Extract the (x, y) coordinate from the center of the cell holding the provided text.  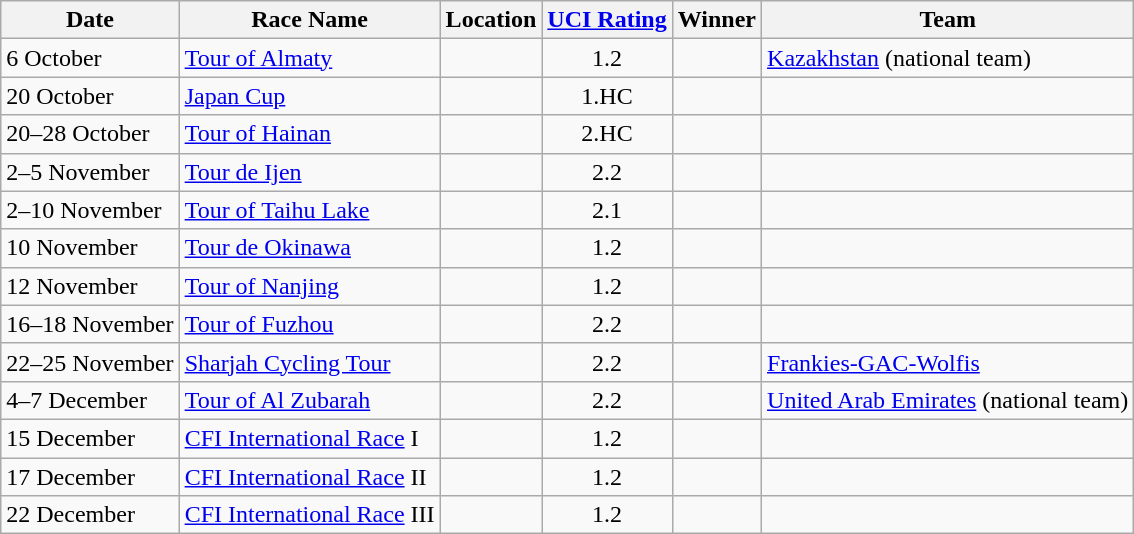
20 October (90, 96)
2–10 November (90, 210)
Location (491, 20)
CFI International Race I (310, 438)
Kazakhstan (national team) (948, 58)
Tour of Fuzhou (310, 324)
Team (948, 20)
20–28 October (90, 134)
6 October (90, 58)
United Arab Emirates (national team) (948, 400)
2.HC (607, 134)
Tour of Taihu Lake (310, 210)
Tour of Nanjing (310, 286)
12 November (90, 286)
Frankies-GAC-Wolfis (948, 362)
Winner (716, 20)
Tour of Al Zubarah (310, 400)
Tour de Okinawa (310, 248)
16–18 November (90, 324)
CFI International Race III (310, 515)
17 December (90, 477)
CFI International Race II (310, 477)
Tour de Ijen (310, 172)
4–7 December (90, 400)
Date (90, 20)
15 December (90, 438)
2–5 November (90, 172)
Sharjah Cycling Tour (310, 362)
Tour of Hainan (310, 134)
2.1 (607, 210)
UCI Rating (607, 20)
Race Name (310, 20)
Tour of Almaty (310, 58)
1.HC (607, 96)
22–25 November (90, 362)
Japan Cup (310, 96)
22 December (90, 515)
10 November (90, 248)
